Capture the cell that displays the provided text and extract its (x, y) central coordinate. 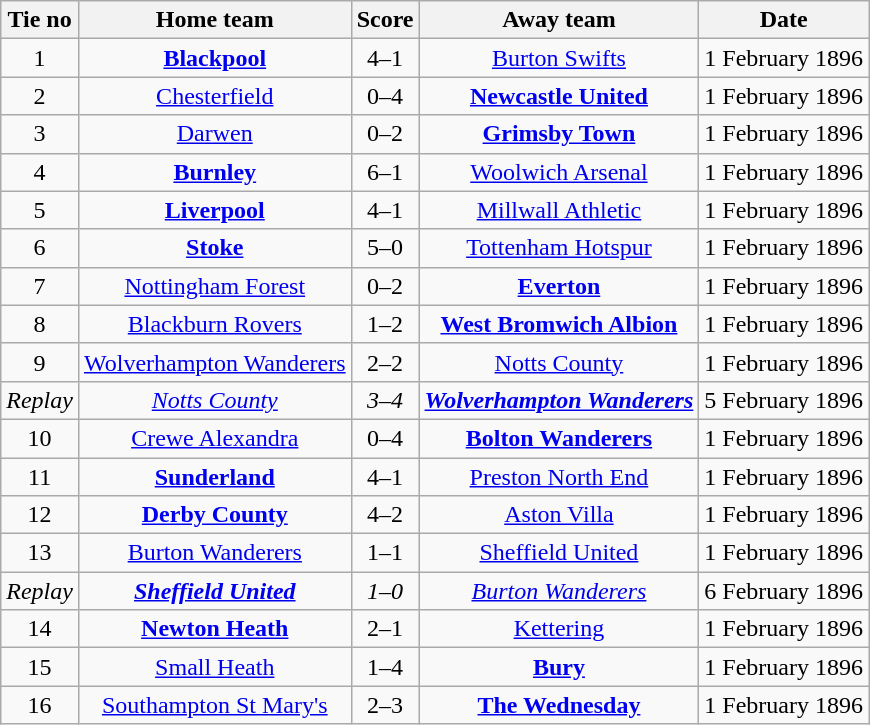
Bury (559, 667)
1–4 (385, 667)
Newton Heath (214, 629)
13 (40, 553)
7 (40, 286)
Tie no (40, 20)
9 (40, 362)
Score (385, 20)
2–1 (385, 629)
West Bromwich Albion (559, 324)
1–0 (385, 591)
6 (40, 248)
Southampton St Mary's (214, 705)
1–2 (385, 324)
Derby County (214, 515)
5 February 1896 (784, 400)
Aston Villa (559, 515)
14 (40, 629)
Blackburn Rovers (214, 324)
Date (784, 20)
16 (40, 705)
Millwall Athletic (559, 210)
Kettering (559, 629)
Woolwich Arsenal (559, 172)
11 (40, 477)
Everton (559, 286)
Bolton Wanderers (559, 438)
Nottingham Forest (214, 286)
15 (40, 667)
Home team (214, 20)
1–1 (385, 553)
Darwen (214, 134)
Preston North End (559, 477)
2–2 (385, 362)
Crewe Alexandra (214, 438)
Burnley (214, 172)
6–1 (385, 172)
1 (40, 58)
Tottenham Hotspur (559, 248)
6 February 1896 (784, 591)
3 (40, 134)
3–4 (385, 400)
Newcastle United (559, 96)
Liverpool (214, 210)
5 (40, 210)
5–0 (385, 248)
4 (40, 172)
Away team (559, 20)
Sunderland (214, 477)
Blackpool (214, 58)
2–3 (385, 705)
4–2 (385, 515)
Chesterfield (214, 96)
8 (40, 324)
Stoke (214, 248)
10 (40, 438)
12 (40, 515)
Small Heath (214, 667)
Burton Swifts (559, 58)
2 (40, 96)
Grimsby Town (559, 134)
The Wednesday (559, 705)
